Detect which cell encompasses the target text, then output its [X, Y] center coordinate. 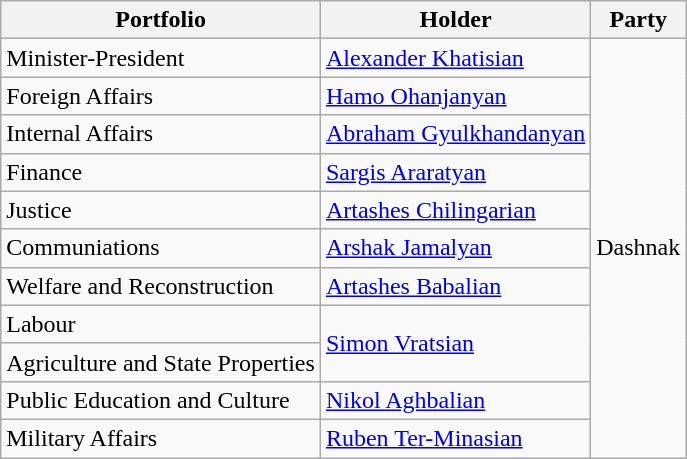
Simon Vratsian [455, 343]
Justice [161, 210]
Sargis Araratyan [455, 172]
Public Education and Culture [161, 400]
Artashes Babalian [455, 286]
Dashnak [638, 248]
Foreign Affairs [161, 96]
Party [638, 20]
Communiations [161, 248]
Holder [455, 20]
Internal Affairs [161, 134]
Agriculture and State Properties [161, 362]
Welfare and Reconstruction [161, 286]
Labour [161, 324]
Finance [161, 172]
Portfolio [161, 20]
Nikol Aghbalian [455, 400]
Military Affairs [161, 438]
Arshak Jamalyan [455, 248]
Abraham Gyulkhandanyan [455, 134]
Artashes Chilingarian [455, 210]
Hamo Ohanjanyan [455, 96]
Ruben Ter-Minasian [455, 438]
Minister-President [161, 58]
Alexander Khatisian [455, 58]
